Output the [X, Y] coordinate of the center of the cell containing the given text.  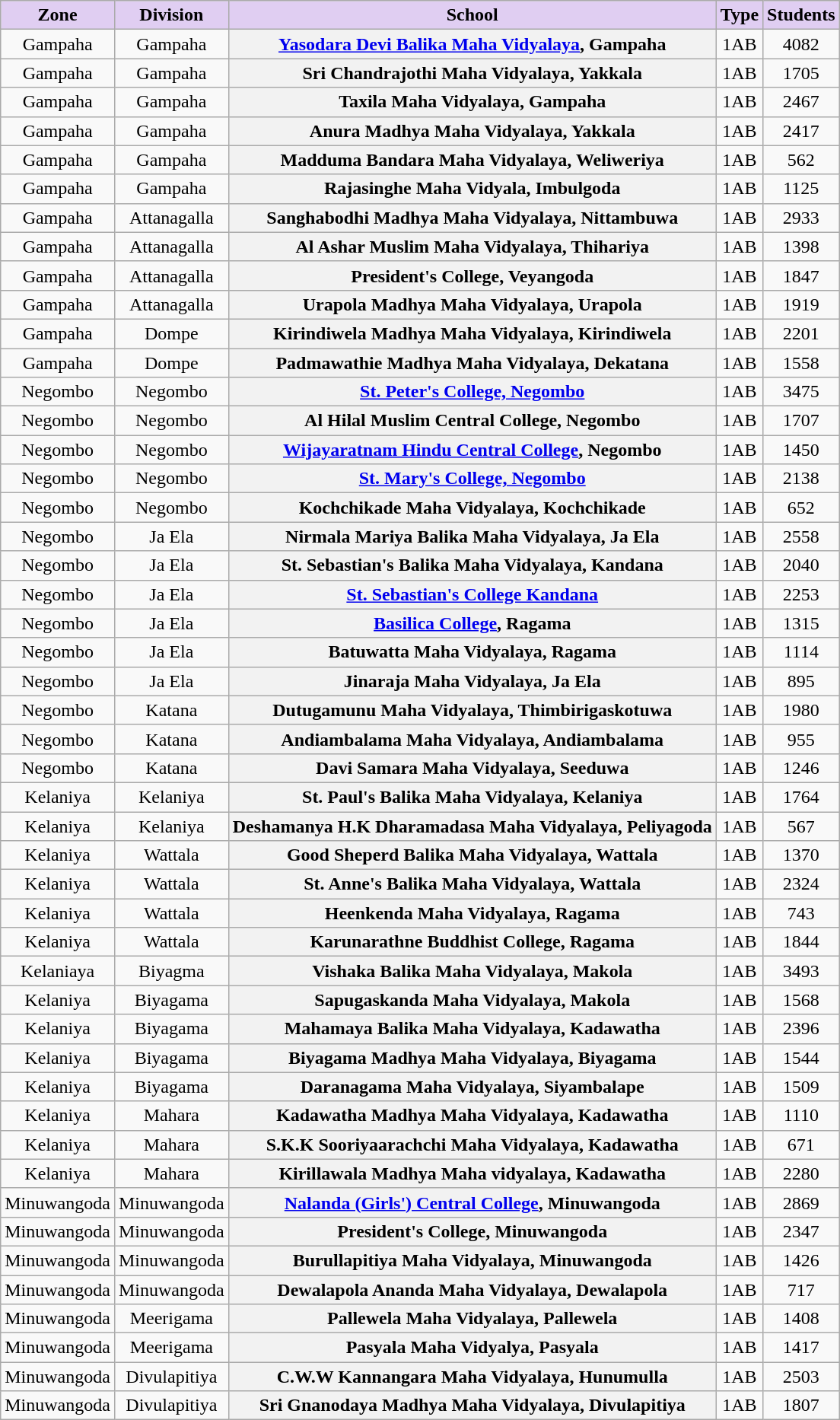
Andiambalama Maha Vidyalaya, Andiambalama [472, 739]
President's College, Minuwangoda [472, 1231]
3493 [801, 971]
Taxila Maha Vidyalaya, Gampaha [472, 102]
Division [171, 15]
2558 [801, 536]
Type [740, 15]
St. Paul's Balika Maha Vidyalaya, Kelaniya [472, 797]
652 [801, 508]
1114 [801, 652]
Pallewela Maha Vidyalaya, Pallewela [472, 1319]
St. Mary's College, Negombo [472, 479]
1509 [801, 1087]
1417 [801, 1348]
St. Sebastian's Balika Maha Vidyalaya, Kandana [472, 565]
2253 [801, 594]
Urapola Madhya Maha Vidyalaya, Urapola [472, 304]
1705 [801, 73]
1568 [801, 1000]
C.W.W Kannangara Maha Vidyalaya, Hunumulla [472, 1377]
Biyagama Madhya Maha Vidyalaya, Biyagama [472, 1058]
Padmawathie Madhya Maha Vidyalaya, Dekatana [472, 363]
1844 [801, 942]
Karunarathne Buddhist College, Ragama [472, 942]
2467 [801, 102]
Al Hilal Muslim Central College, Negombo [472, 421]
1408 [801, 1319]
St. Anne's Balika Maha Vidyalaya, Wattala [472, 884]
671 [801, 1145]
1426 [801, 1260]
2040 [801, 565]
Wijayaratnam Hindu Central College, Negombo [472, 450]
1110 [801, 1116]
1398 [801, 247]
1919 [801, 304]
Pasyala Maha Vidyalya, Pasyala [472, 1348]
1544 [801, 1058]
Heenkenda Maha Vidyalaya, Ragama [472, 913]
2417 [801, 131]
Yasodara Devi Balika Maha Vidyalaya, Gampaha [472, 44]
Kelaniaya [58, 971]
Batuwatta Maha Vidyalaya, Ragama [472, 652]
Kirindiwela Madhya Maha Vidyalaya, Kirindiwela [472, 333]
School [472, 15]
Sri Gnanodaya Madhya Maha Vidyalaya, Divulapitiya [472, 1406]
2324 [801, 884]
895 [801, 681]
1807 [801, 1406]
Vishaka Balika Maha Vidyalaya, Makola [472, 971]
743 [801, 913]
1764 [801, 797]
2138 [801, 479]
S.K.K Sooriyaarachchi Maha Vidyalaya, Kadawatha [472, 1145]
2503 [801, 1377]
Anura Madhya Maha Vidyalaya, Yakkala [472, 131]
562 [801, 160]
2869 [801, 1202]
567 [801, 826]
2347 [801, 1231]
1246 [801, 768]
St. Sebastian's College Kandana [472, 594]
Rajasinghe Maha Vidyala, Imbulgoda [472, 189]
Dutugamunu Maha Vidyalaya, Thimbirigaskotuwa [472, 710]
Burullapitiya Maha Vidyalaya, Minuwangoda [472, 1260]
Sapugaskanda Maha Vidyalaya, Makola [472, 1000]
Dewalapola Ananda Maha Vidyalaya, Dewalapola [472, 1290]
Mahamaya Balika Maha Vidyalaya, Kadawatha [472, 1029]
Students [801, 15]
1315 [801, 623]
Al Ashar Muslim Maha Vidyalaya, Thihariya [472, 247]
Sanghabodhi Madhya Maha Vidyalaya, Nittambuwa [472, 218]
Jinaraja Maha Vidyalaya, Ja Ela [472, 681]
Nirmala Mariya Balika Maha Vidyalaya, Ja Ela [472, 536]
2280 [801, 1173]
President's College, Veyangoda [472, 275]
Nalanda (Girls') Central College, Minuwangoda [472, 1202]
2396 [801, 1029]
St. Peter's College, Negombo [472, 392]
Kadawatha Madhya Maha Vidyalaya, Kadawatha [472, 1116]
Kochchikade Maha Vidyalaya, Kochchikade [472, 508]
3475 [801, 392]
Kirillawala Madhya Maha vidyalaya, Kadawatha [472, 1173]
Zone [58, 15]
1125 [801, 189]
1980 [801, 710]
Madduma Bandara Maha Vidyalaya, Weliweriya [472, 160]
Biyagma [171, 971]
717 [801, 1290]
1847 [801, 275]
1558 [801, 363]
Deshamanya H.K Dharamadasa Maha Vidyalaya, Peliyagoda [472, 826]
1707 [801, 421]
Daranagama Maha Vidyalaya, Siyambalape [472, 1087]
Basilica College, Ragama [472, 623]
Good Sheperd Balika Maha Vidyalaya, Wattala [472, 855]
2933 [801, 218]
955 [801, 739]
1370 [801, 855]
1450 [801, 450]
2201 [801, 333]
Davi Samara Maha Vidyalaya, Seeduwa [472, 768]
Sri Chandrajothi Maha Vidyalaya, Yakkala [472, 73]
4082 [801, 44]
